Identify which cell holds the provided text, then report its [x, y] central coordinate. 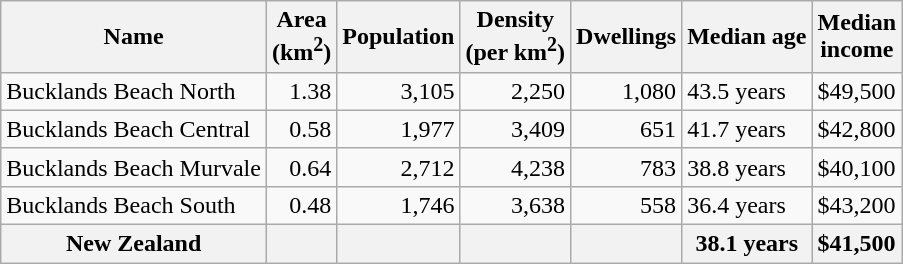
Median age [747, 37]
Area(km2) [301, 37]
0.58 [301, 129]
3,105 [398, 91]
Name [134, 37]
$40,100 [857, 167]
41.7 years [747, 129]
New Zealand [134, 244]
Bucklands Beach Murvale [134, 167]
43.5 years [747, 91]
36.4 years [747, 205]
$43,200 [857, 205]
1,080 [626, 91]
Bucklands Beach Central [134, 129]
Bucklands Beach North [134, 91]
4,238 [516, 167]
2,250 [516, 91]
$49,500 [857, 91]
Medianincome [857, 37]
558 [626, 205]
Density(per km2) [516, 37]
Dwellings [626, 37]
651 [626, 129]
38.8 years [747, 167]
1,746 [398, 205]
$41,500 [857, 244]
783 [626, 167]
1.38 [301, 91]
2,712 [398, 167]
0.64 [301, 167]
38.1 years [747, 244]
Population [398, 37]
3,409 [516, 129]
1,977 [398, 129]
3,638 [516, 205]
Bucklands Beach South [134, 205]
$42,800 [857, 129]
0.48 [301, 205]
